Identify which cell holds the provided text, then report its (X, Y) central coordinate. 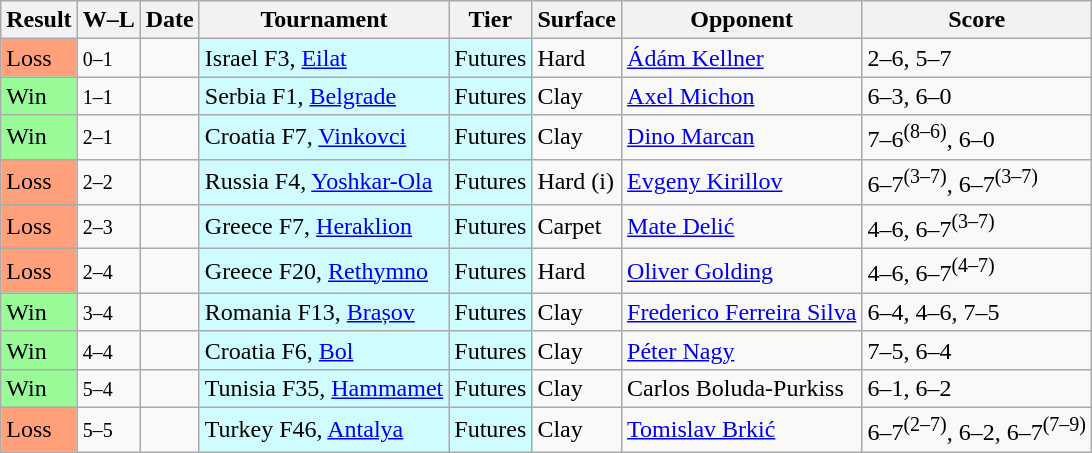
Frederico Ferreira Silva (742, 312)
Hard (i) (577, 182)
Turkey F46, Antalya (324, 430)
2–4 (108, 272)
Surface (577, 20)
Tournament (324, 20)
2–6, 5–7 (977, 58)
Date (170, 20)
Opponent (742, 20)
6–4, 4–6, 7–5 (977, 312)
4–6, 6–7(3–7) (977, 226)
Tier (490, 20)
5–5 (108, 430)
Serbia F1, Belgrade (324, 96)
Romania F13, Brașov (324, 312)
4–4 (108, 350)
Oliver Golding (742, 272)
Israel F3, Eilat (324, 58)
Carlos Boluda-Purkiss (742, 388)
Croatia F7, Vinkovci (324, 138)
4–6, 6–7(4–7) (977, 272)
Result (39, 20)
6–7(3–7), 6–7(3–7) (977, 182)
3–4 (108, 312)
5–4 (108, 388)
W–L (108, 20)
Dino Marcan (742, 138)
7–6(8–6), 6–0 (977, 138)
Russia F4, Yoshkar-Ola (324, 182)
Tunisia F35, Hammamet (324, 388)
Carpet (577, 226)
Croatia F6, Bol (324, 350)
0–1 (108, 58)
Ádám Kellner (742, 58)
Péter Nagy (742, 350)
2–2 (108, 182)
Evgeny Kirillov (742, 182)
7–5, 6–4 (977, 350)
2–3 (108, 226)
Greece F20, Rethymno (324, 272)
1–1 (108, 96)
Axel Michon (742, 96)
Mate Delić (742, 226)
6–3, 6–0 (977, 96)
6–1, 6–2 (977, 388)
6–7(2–7), 6–2, 6–7(7–9) (977, 430)
Greece F7, Heraklion (324, 226)
Tomislav Brkić (742, 430)
2–1 (108, 138)
Score (977, 20)
